For the text-containing cell, return its midpoint in [X, Y] coordinate format. 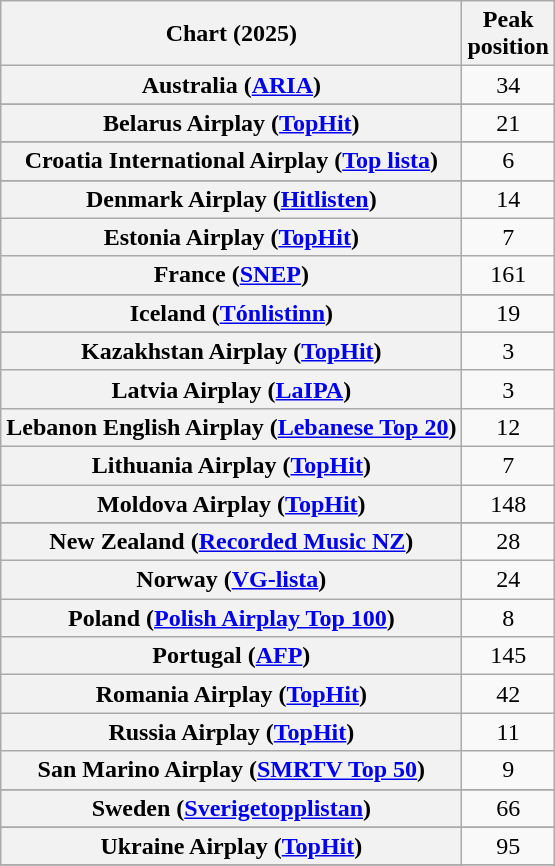
Estonia Airplay (TopHit) [232, 237]
24 [508, 580]
Norway (VG-lista) [232, 580]
12 [508, 427]
6 [508, 161]
Romania Airplay (TopHit) [232, 694]
Portugal (AFP) [232, 656]
Russia Airplay (TopHit) [232, 732]
19 [508, 313]
11 [508, 732]
145 [508, 656]
95 [508, 846]
148 [508, 503]
34 [508, 85]
Poland (Polish Airplay Top 100) [232, 618]
14 [508, 199]
66 [508, 808]
Ukraine Airplay (TopHit) [232, 846]
New Zealand (Recorded Music NZ) [232, 542]
Australia (ARIA) [232, 85]
Sweden (Sverigetopplistan) [232, 808]
Chart (2025) [232, 34]
Moldova Airplay (TopHit) [232, 503]
9 [508, 770]
Belarus Airplay (TopHit) [232, 123]
Lithuania Airplay (TopHit) [232, 465]
8 [508, 618]
Latvia Airplay (LaIPA) [232, 389]
Kazakhstan Airplay (TopHit) [232, 351]
Croatia International Airplay (Top lista) [232, 161]
21 [508, 123]
France (SNEP) [232, 275]
161 [508, 275]
42 [508, 694]
Lebanon English Airplay (Lebanese Top 20) [232, 427]
28 [508, 542]
Peakposition [508, 34]
San Marino Airplay (SMRTV Top 50) [232, 770]
Iceland (Tónlistinn) [232, 313]
Denmark Airplay (Hitlisten) [232, 199]
